For the text-containing cell, return its midpoint in (X, Y) coordinate format. 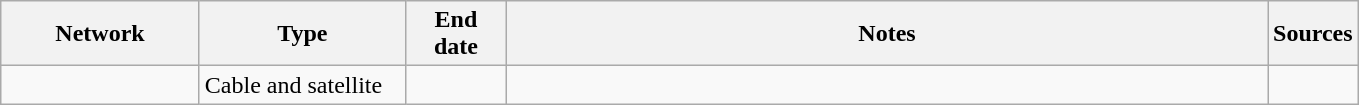
End date (456, 34)
Network (100, 34)
Sources (1314, 34)
Type (302, 34)
Notes (886, 34)
Cable and satellite (302, 85)
